Determine the (X, Y) coordinate at the center of the cell enclosing the given text.  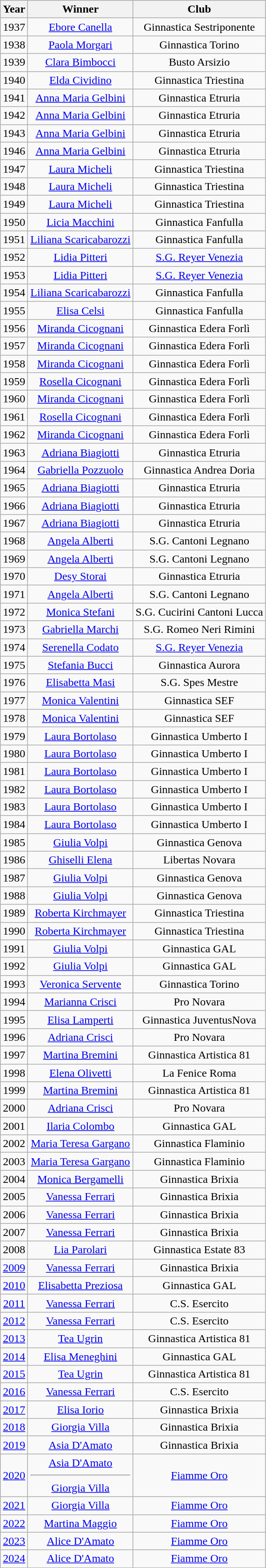
1940 (14, 80)
1992 (14, 966)
1964 (14, 470)
Year (14, 9)
1991 (14, 949)
1950 (14, 222)
Elisabetta Preziosa (80, 1285)
1948 (14, 186)
2019 (14, 1445)
1993 (14, 984)
Ginnastica Sestriponente (199, 27)
S.G. Romeo Neri Rimini (199, 630)
1949 (14, 204)
1997 (14, 1055)
2024 (14, 1559)
2007 (14, 1232)
1966 (14, 505)
Elisa Meneghini (80, 1357)
1978 (14, 718)
Asia D'Amato (80, 1445)
1980 (14, 753)
1958 (14, 364)
1970 (14, 577)
Paola Morgari (80, 45)
1998 (14, 1072)
2017 (14, 1410)
1990 (14, 931)
Gabriella Pozzuolo (80, 470)
1963 (14, 452)
2009 (14, 1268)
1994 (14, 1002)
Lia Parolari (80, 1250)
Libertas Novara (199, 860)
Ilaria Colombo (80, 1126)
Ginnastica Andrea Doria (199, 470)
1953 (14, 275)
Martina Maggio (80, 1523)
Serenella Codato (80, 647)
1976 (14, 683)
Veronica Servente (80, 984)
1962 (14, 434)
1957 (14, 346)
2014 (14, 1357)
2003 (14, 1161)
2023 (14, 1541)
2004 (14, 1179)
1987 (14, 878)
Desy Storai (80, 577)
Ginnastica Estate 83 (199, 1250)
1977 (14, 700)
1956 (14, 328)
Stefania Bucci (80, 665)
Marianna Crisci (80, 1002)
1973 (14, 630)
Asia D'AmatoGiorgia Villa (80, 1475)
2008 (14, 1250)
Ghiselli Elena (80, 860)
Gabriella Marchi (80, 630)
Licia Macchini (80, 222)
1955 (14, 311)
1939 (14, 62)
1996 (14, 1037)
2015 (14, 1374)
Club (199, 9)
1952 (14, 258)
1971 (14, 594)
2020 (14, 1475)
1959 (14, 381)
2011 (14, 1303)
1979 (14, 736)
Monica Bergamelli (80, 1179)
1968 (14, 541)
Elisabetta Masi (80, 683)
2012 (14, 1321)
1937 (14, 27)
1942 (14, 115)
1960 (14, 399)
Clara Bimbocci (80, 62)
2005 (14, 1197)
1989 (14, 913)
1974 (14, 647)
1983 (14, 807)
Elda Cividino (80, 80)
2000 (14, 1108)
Ebore Canella (80, 27)
1954 (14, 293)
Winner (80, 9)
1961 (14, 417)
1985 (14, 842)
1941 (14, 98)
1969 (14, 559)
1995 (14, 1019)
1999 (14, 1091)
Elisa Lamperti (80, 1019)
Elisa Iorio (80, 1410)
1988 (14, 896)
1981 (14, 771)
Ginnastica JuventusNova (199, 1019)
2002 (14, 1144)
1967 (14, 523)
2013 (14, 1338)
1984 (14, 825)
1946 (14, 151)
2001 (14, 1126)
2016 (14, 1392)
1951 (14, 240)
1947 (14, 169)
1982 (14, 789)
2022 (14, 1523)
Busto Arsizio (199, 62)
1965 (14, 488)
2018 (14, 1427)
1975 (14, 665)
Elisa Celsi (80, 311)
La Fenice Roma (199, 1072)
2021 (14, 1506)
Elena Olivetti (80, 1072)
1938 (14, 45)
2010 (14, 1285)
Monica Stefani (80, 612)
Ginnastica Aurora (199, 665)
1972 (14, 612)
S.G. Spes Mestre (199, 683)
1986 (14, 860)
2006 (14, 1215)
1943 (14, 133)
S.G. Cucirini Cantoni Lucca (199, 612)
